For the text-containing cell, return its midpoint in [x, y] coordinate format. 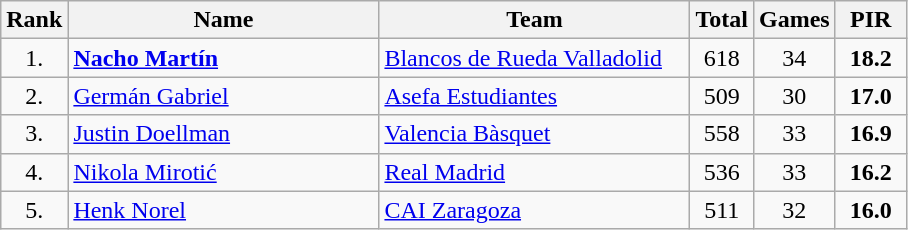
Germán Gabriel [224, 96]
511 [722, 210]
16.0 [870, 210]
Rank [34, 20]
PIR [870, 20]
17.0 [870, 96]
1. [34, 58]
Total [722, 20]
509 [722, 96]
4. [34, 172]
Nacho Martín [224, 58]
16.9 [870, 134]
5. [34, 210]
32 [795, 210]
Henk Norel [224, 210]
Games [795, 20]
Nikola Mirotić [224, 172]
Name [224, 20]
618 [722, 58]
30 [795, 96]
Team [534, 20]
2. [34, 96]
18.2 [870, 58]
Blancos de Rueda Valladolid [534, 58]
3. [34, 134]
Valencia Bàsquet [534, 134]
536 [722, 172]
Real Madrid [534, 172]
558 [722, 134]
34 [795, 58]
CAI Zaragoza [534, 210]
Justin Doellman [224, 134]
Asefa Estudiantes [534, 96]
16.2 [870, 172]
